Find where the given text appears and provide that cell's center as [X, Y] coordinate. 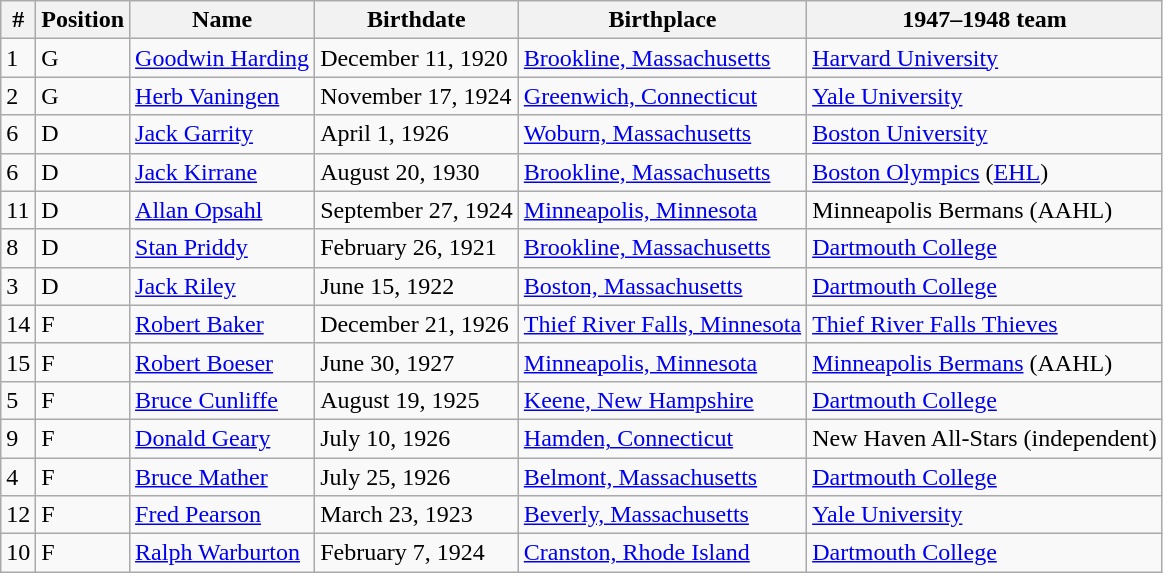
Bruce Cunliffe [222, 400]
3 [18, 286]
New Haven All-Stars (independent) [985, 438]
Birthdate [417, 20]
Belmont, Massachusetts [662, 477]
November 17, 1924 [417, 96]
Boston University [985, 134]
December 21, 1926 [417, 324]
September 27, 1924 [417, 210]
Stan Priddy [222, 248]
Jack Garrity [222, 134]
Allan Opsahl [222, 210]
Herb Vaningen [222, 96]
1 [18, 58]
Greenwich, Connecticut [662, 96]
July 25, 1926 [417, 477]
Name [222, 20]
June 30, 1927 [417, 362]
15 [18, 362]
Bruce Mather [222, 477]
Cranston, Rhode Island [662, 553]
February 7, 1924 [417, 553]
Ralph Warburton [222, 553]
14 [18, 324]
Thief River Falls Thieves [985, 324]
4 [18, 477]
Position [83, 20]
1947–1948 team [985, 20]
Birthplace [662, 20]
9 [18, 438]
5 [18, 400]
March 23, 1923 [417, 515]
Robert Boeser [222, 362]
2 [18, 96]
Boston Olympics (EHL) [985, 172]
Beverly, Massachusetts [662, 515]
8 [18, 248]
Thief River Falls, Minnesota [662, 324]
August 20, 1930 [417, 172]
Fred Pearson [222, 515]
Jack Kirrane [222, 172]
12 [18, 515]
Goodwin Harding [222, 58]
July 10, 1926 [417, 438]
February 26, 1921 [417, 248]
April 1, 1926 [417, 134]
Keene, New Hampshire [662, 400]
Harvard University [985, 58]
# [18, 20]
Robert Baker [222, 324]
June 15, 1922 [417, 286]
Jack Riley [222, 286]
Boston, Massachusetts [662, 286]
10 [18, 553]
Donald Geary [222, 438]
August 19, 1925 [417, 400]
December 11, 1920 [417, 58]
Hamden, Connecticut [662, 438]
Woburn, Massachusetts [662, 134]
11 [18, 210]
